Determine the [X, Y] coordinate at the center of the cell enclosing the given text.  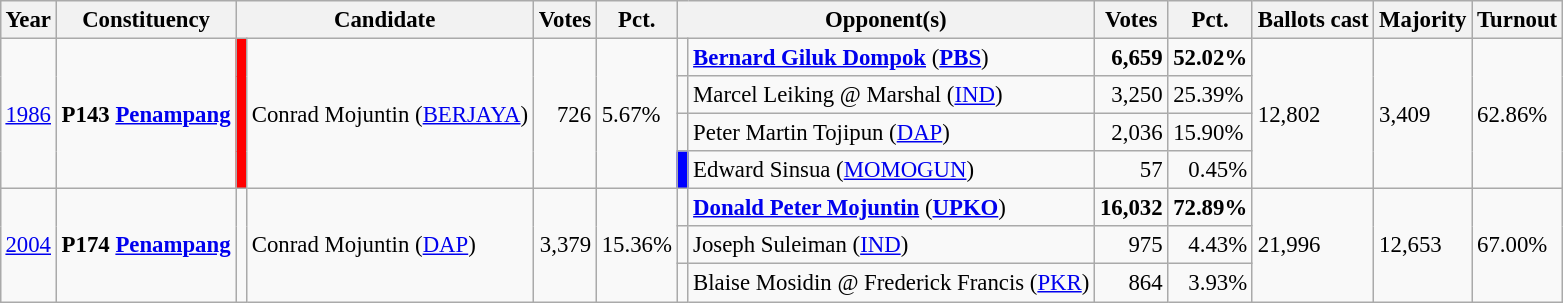
5.67% [636, 113]
Majority [1423, 20]
Bernard Giluk Dompok (PBS) [892, 57]
Peter Martin Tojipun (DAP) [892, 133]
Turnout [1518, 20]
2004 [28, 246]
726 [564, 113]
Ballots cast [1312, 20]
12,802 [1312, 113]
Joseph Suleiman (IND) [892, 245]
Constituency [146, 20]
25.39% [1210, 95]
Conrad Mojuntin (BERJAYA) [390, 113]
12,653 [1423, 246]
Edward Sinsua (MOMOGUN) [892, 170]
3.93% [1210, 283]
16,032 [1132, 208]
Opponent(s) [886, 20]
P143 Penampang [146, 113]
Donald Peter Mojuntin (UPKO) [892, 208]
Marcel Leiking @ Marshal (IND) [892, 95]
2,036 [1132, 133]
1986 [28, 113]
15.90% [1210, 133]
57 [1132, 170]
3,409 [1423, 113]
975 [1132, 245]
Blaise Mosidin @ Frederick Francis (PKR) [892, 283]
52.02% [1210, 57]
62.86% [1518, 113]
6,659 [1132, 57]
Year [28, 20]
P174 Penampang [146, 246]
0.45% [1210, 170]
67.00% [1518, 246]
4.43% [1210, 245]
21,996 [1312, 246]
72.89% [1210, 208]
3,379 [564, 246]
Conrad Mojuntin (DAP) [390, 246]
864 [1132, 283]
15.36% [636, 246]
Candidate [385, 20]
3,250 [1132, 95]
